Provide the [x, y] coordinate of the cell's center where the given text is located.  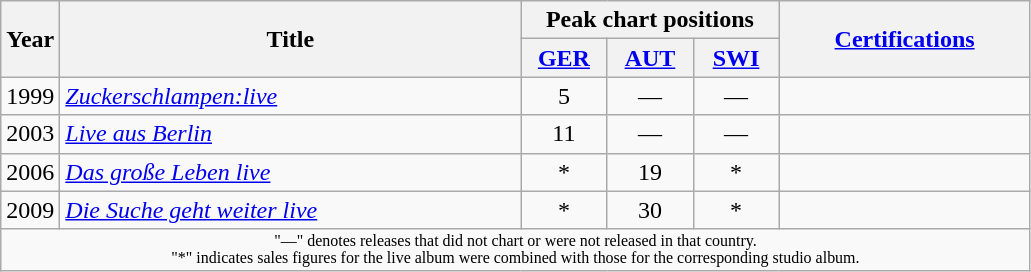
11 [564, 134]
Zuckerschlampen:live [290, 96]
Peak chart positions [650, 20]
Das große Leben live [290, 172]
AUT [650, 58]
19 [650, 172]
2009 [30, 210]
Title [290, 39]
SWI [736, 58]
Live aus Berlin [290, 134]
1999 [30, 96]
GER [564, 58]
5 [564, 96]
30 [650, 210]
2006 [30, 172]
2003 [30, 134]
Certifications [904, 39]
Die Suche geht weiter live [290, 210]
Year [30, 39]
